Provide the [x, y] coordinate of the cell's center where the given text is located.  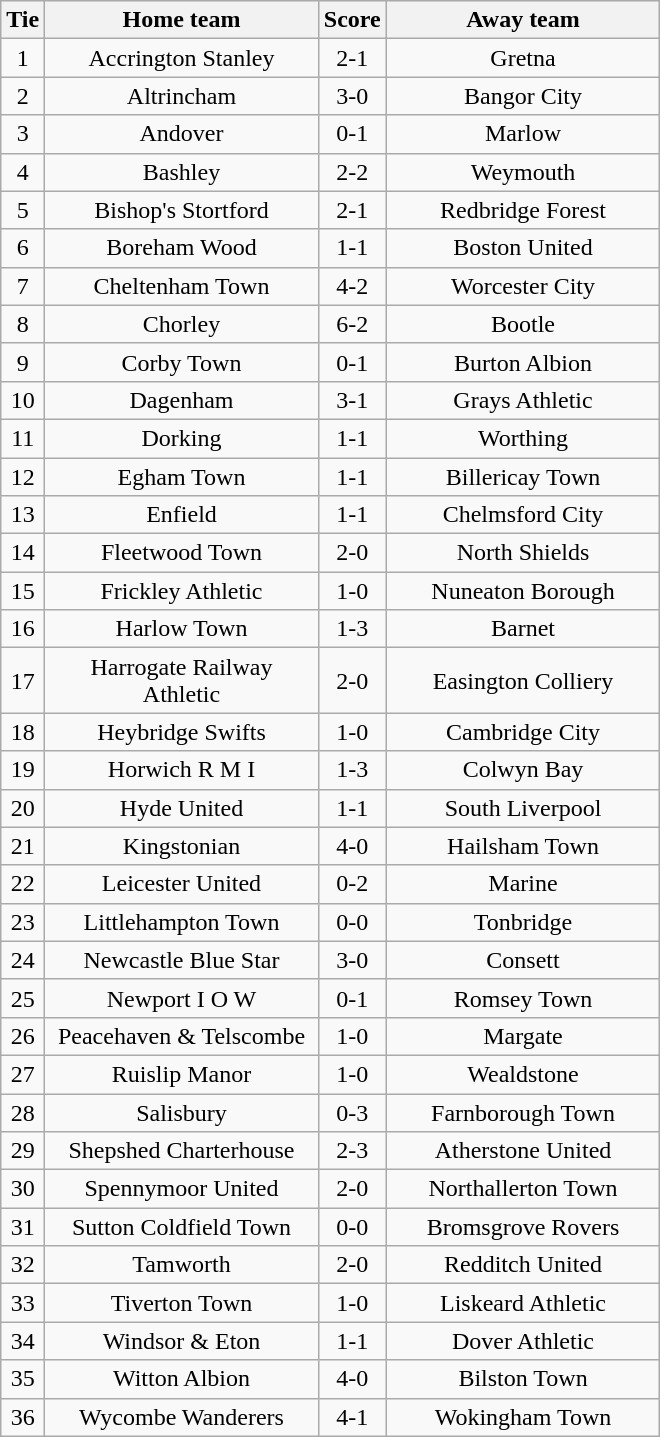
26 [23, 1036]
2-3 [352, 1151]
18 [23, 732]
30 [23, 1189]
16 [23, 629]
32 [23, 1265]
Score [352, 20]
10 [23, 400]
24 [23, 960]
14 [23, 553]
6-2 [352, 324]
4 [23, 172]
Easington Colliery [523, 680]
12 [23, 477]
Cambridge City [523, 732]
Away team [523, 20]
Sutton Coldfield Town [182, 1227]
15 [23, 591]
Corby Town [182, 362]
Bromsgrove Rovers [523, 1227]
22 [23, 884]
Bootle [523, 324]
Weymouth [523, 172]
Fleetwood Town [182, 553]
Altrincham [182, 96]
Gretna [523, 58]
Dover Athletic [523, 1341]
20 [23, 808]
Chorley [182, 324]
Newcastle Blue Star [182, 960]
Dorking [182, 438]
Boston United [523, 248]
3 [23, 134]
Redbridge Forest [523, 210]
29 [23, 1151]
Margate [523, 1036]
8 [23, 324]
Harlow Town [182, 629]
Andover [182, 134]
Peacehaven & Telscombe [182, 1036]
Atherstone United [523, 1151]
Redditch United [523, 1265]
Worcester City [523, 286]
13 [23, 515]
Burton Albion [523, 362]
19 [23, 770]
35 [23, 1379]
Tie [23, 20]
Marine [523, 884]
Heybridge Swifts [182, 732]
Nuneaton Borough [523, 591]
Spennymoor United [182, 1189]
2 [23, 96]
25 [23, 998]
South Liverpool [523, 808]
33 [23, 1303]
5 [23, 210]
Colwyn Bay [523, 770]
3-1 [352, 400]
Boreham Wood [182, 248]
Hyde United [182, 808]
9 [23, 362]
Bangor City [523, 96]
Kingstonian [182, 846]
Bilston Town [523, 1379]
Salisbury [182, 1113]
Home team [182, 20]
Newport I O W [182, 998]
Chelmsford City [523, 515]
Northallerton Town [523, 1189]
Windsor & Eton [182, 1341]
0-3 [352, 1113]
Grays Athletic [523, 400]
Tonbridge [523, 922]
11 [23, 438]
Harrogate Railway Athletic [182, 680]
23 [23, 922]
Worthing [523, 438]
Wealdstone [523, 1074]
7 [23, 286]
36 [23, 1417]
Wycombe Wanderers [182, 1417]
21 [23, 846]
6 [23, 248]
Ruislip Manor [182, 1074]
0-2 [352, 884]
1 [23, 58]
27 [23, 1074]
Barnet [523, 629]
Bishop's Stortford [182, 210]
Bashley [182, 172]
North Shields [523, 553]
Tiverton Town [182, 1303]
4-2 [352, 286]
Witton Albion [182, 1379]
Farnborough Town [523, 1113]
Hailsham Town [523, 846]
Liskeard Athletic [523, 1303]
4-1 [352, 1417]
17 [23, 680]
Tamworth [182, 1265]
Leicester United [182, 884]
Shepshed Charterhouse [182, 1151]
Cheltenham Town [182, 286]
Romsey Town [523, 998]
Marlow [523, 134]
Littlehampton Town [182, 922]
Frickley Athletic [182, 591]
Billericay Town [523, 477]
Horwich R M I [182, 770]
Wokingham Town [523, 1417]
Consett [523, 960]
Accrington Stanley [182, 58]
Egham Town [182, 477]
31 [23, 1227]
34 [23, 1341]
Dagenham [182, 400]
28 [23, 1113]
Enfield [182, 515]
2-2 [352, 172]
